Identify which cell holds the provided text, then report its (X, Y) central coordinate. 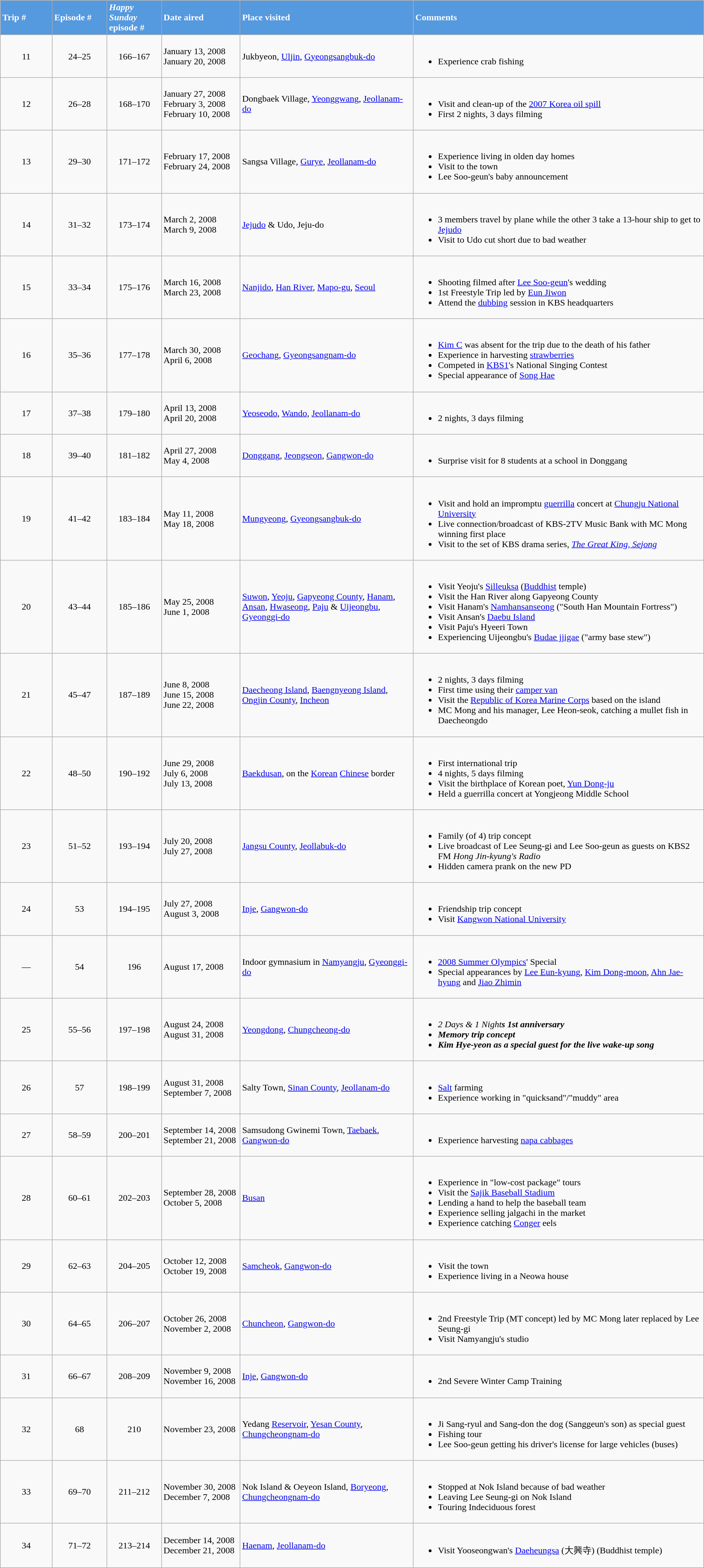
177–178 (135, 355)
33 (26, 1492)
213–214 (135, 1545)
200–201 (135, 1135)
Indoor gymnasium in Namyangju, Gyeonggi-do (326, 967)
28 (26, 1198)
Sangsa Village, Gurye, Jeollanam-do (326, 162)
March 2, 2008March 9, 2008 (201, 224)
211–212 (135, 1492)
54 (80, 967)
Jangsu County, Jeollabuk-do (326, 846)
September 14, 2008September 21, 2008 (201, 1135)
30 (26, 1324)
Episode # (80, 18)
Shooting filmed after Lee Soo-geun's wedding1st Freestyle Trip led by Eun JiwonAttend the dubbing session in KBS headquarters (558, 287)
181–182 (135, 455)
Friendship trip conceptVisit Kangwon National University (558, 909)
15 (26, 287)
194–195 (135, 909)
Samsudong Gwinemi Town, Taebaek, Gangwon-do (326, 1135)
October 26, 2008November 2, 2008 (201, 1324)
62–63 (80, 1266)
Yeoseodo, Wando, Jeollanam-do (326, 413)
18 (26, 455)
20 (26, 607)
173–174 (135, 224)
— (26, 967)
166–167 (135, 56)
68 (80, 1429)
Visit the townExperience living in a Neowa house (558, 1266)
Experience crab fishing (558, 56)
July 20, 2008July 27, 2008 (201, 846)
Geochang, Gyeongsangnam-do (326, 355)
57 (80, 1087)
19 (26, 519)
185–186 (135, 607)
11 (26, 56)
64–65 (80, 1324)
May 11, 2008May 18, 2008 (201, 519)
Place visited (326, 18)
24–25 (80, 56)
16 (26, 355)
23 (26, 846)
48–50 (80, 773)
Chuncheon, Gangwon-do (326, 1324)
14 (26, 224)
October 12, 2008October 19, 2008 (201, 1266)
26 (26, 1087)
May 25, 2008June 1, 2008 (201, 607)
43–44 (80, 607)
Date aired (201, 18)
Surprise visit for 8 students at a school in Donggang (558, 455)
171–172 (135, 162)
Salty Town, Sinan County, Jeollanam-do (326, 1087)
September 28, 2008October 5, 2008 (201, 1198)
45–47 (80, 695)
206–207 (135, 1324)
204–205 (135, 1266)
41–42 (80, 519)
2nd Freestyle Trip (MT concept) led by MC Mong later replaced by Lee Seung-giVisit Namyangju's studio (558, 1324)
208–209 (135, 1376)
Ji Sang-ryul and Sang-don the dog (Sanggeun's son) as special guestFishing tourLee Soo-geun getting his driver's license for large vehicles (buses) (558, 1429)
Busan (326, 1198)
210 (135, 1429)
187–189 (135, 695)
February 17, 2008February 24, 2008 (201, 162)
66–67 (80, 1376)
17 (26, 413)
32 (26, 1429)
Trip # (26, 18)
179–180 (135, 413)
22 (26, 773)
2nd Severe Winter Camp Training (558, 1376)
12 (26, 104)
53 (80, 909)
27 (26, 1135)
July 27, 2008August 3, 2008 (201, 909)
Visit Yooseongwan's Daeheungsa (大興寺) (Buddhist temple) (558, 1545)
202–203 (135, 1198)
Stopped at Nok Island because of bad weatherLeaving Lee Seung-gi on Nok IslandTouring Indeciduous forest (558, 1492)
2 Days & 1 Nights 1st anniversaryMemory trip conceptKim Hye-yeon as a special guest for the live wake-up song (558, 1030)
58–59 (80, 1135)
Nok Island & Oeyeon Island, Boryeong, Chungcheongnam-do (326, 1492)
Visit and clean-up of the 2007 Korea oil spillFirst 2 nights, 3 days filming (558, 104)
Baekdusan, on the Korean Chinese border (326, 773)
2 nights, 3 days filming (558, 413)
Samcheok, Gangwon-do (326, 1266)
Mungyeong, Gyeongsangbuk-do (326, 519)
31–32 (80, 224)
Jukbyeon, Uljin, Gyeongsangbuk-do (326, 56)
Yeongdong, Chungcheong-do (326, 1030)
196 (135, 967)
2008 Summer Olympics' SpecialSpecial appearances by Lee Eun-kyung, Kim Dong-moon, Ahn Jae-hyung and Jiao Zhimin (558, 967)
21 (26, 695)
29 (26, 1266)
June 29, 2008July 6, 2008July 13, 2008 (201, 773)
33–34 (80, 287)
Comments (558, 18)
December 14, 2008December 21, 2008 (201, 1545)
Jejudo & Udo, Jeju-do (326, 224)
Daecheong Island, Baengnyeong Island, Ongjin County, Incheon (326, 695)
3 members travel by plane while the other 3 take a 13-hour ship to get to JejudoVisit to Udo cut short due to bad weather (558, 224)
Donggang, Jeongseon, Gangwon-do (326, 455)
November 30, 2008December 7, 2008 (201, 1492)
March 30, 2008April 6, 2008 (201, 355)
November 9, 2008November 16, 2008 (201, 1376)
Yedang Reservoir, Yesan County, Chungcheongnam-do (326, 1429)
January 27, 2008February 3, 2008February 10, 2008 (201, 104)
29–30 (80, 162)
24 (26, 909)
60–61 (80, 1198)
First international trip4 nights, 5 days filmingVisit the birthplace of Korean poet, Yun Dong-juHeld a guerrilla concert at Yongjeong Middle School (558, 773)
Suwon, Yeoju, Gapyeong County, Hanam, Ansan, Hwaseong, Paju & Uijeongbu, Gyeonggi-do (326, 607)
34 (26, 1545)
69–70 (80, 1492)
Haenam, Jeollanam-do (326, 1545)
25 (26, 1030)
35–36 (80, 355)
198–199 (135, 1087)
197–198 (135, 1030)
13 (26, 162)
Experience living in olden day homesVisit to the townLee Soo-geun's baby announcement (558, 162)
Nanjido, Han River, Mapo-gu, Seoul (326, 287)
March 16, 2008March 23, 2008 (201, 287)
April 27, 2008May 4, 2008 (201, 455)
168–170 (135, 104)
183–184 (135, 519)
190–192 (135, 773)
June 8, 2008June 15, 2008June 22, 2008 (201, 695)
November 23, 2008 (201, 1429)
August 17, 2008 (201, 967)
37–38 (80, 413)
Dongbaek Village, Yeonggwang, Jeollanam-do (326, 104)
51–52 (80, 846)
Experience harvesting napa cabbages (558, 1135)
April 13, 2008April 20, 2008 (201, 413)
175–176 (135, 287)
Happy Sunday episode # (135, 18)
Salt farmingExperience working in "quicksand"/"muddy" area (558, 1087)
71–72 (80, 1545)
26–28 (80, 104)
39–40 (80, 455)
August 24, 2008August 31, 2008 (201, 1030)
55–56 (80, 1030)
January 13, 2008January 20, 2008 (201, 56)
193–194 (135, 846)
August 31, 2008September 7, 2008 (201, 1087)
31 (26, 1376)
